Output the (X, Y) coordinate of the center of the cell containing the given text.  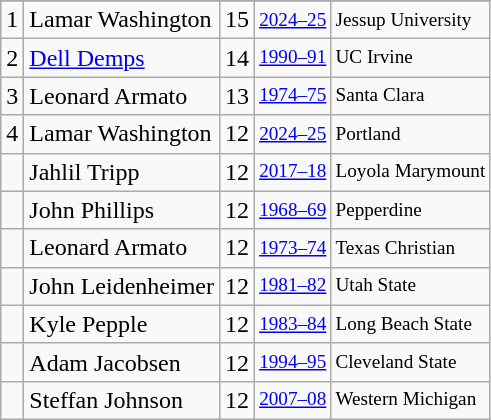
13 (236, 96)
Loyola Marymount (410, 172)
1990–91 (293, 58)
Portland (410, 134)
Adam Jacobsen (122, 362)
Long Beach State (410, 324)
2 (12, 58)
Jahlil Tripp (122, 172)
Pepperdine (410, 210)
John Leidenheimer (122, 286)
1983–84 (293, 324)
Texas Christian (410, 248)
Kyle Pepple (122, 324)
1974–75 (293, 96)
Dell Demps (122, 58)
1 (12, 20)
Steffan Johnson (122, 400)
4 (12, 134)
UC Irvine (410, 58)
Cleveland State (410, 362)
Jessup University (410, 20)
1968–69 (293, 210)
Utah State (410, 286)
15 (236, 20)
Santa Clara (410, 96)
1994–95 (293, 362)
14 (236, 58)
1973–74 (293, 248)
2007–08 (293, 400)
3 (12, 96)
Western Michigan (410, 400)
John Phillips (122, 210)
2017–18 (293, 172)
1981–82 (293, 286)
